For the text-containing cell, return its midpoint in [X, Y] coordinate format. 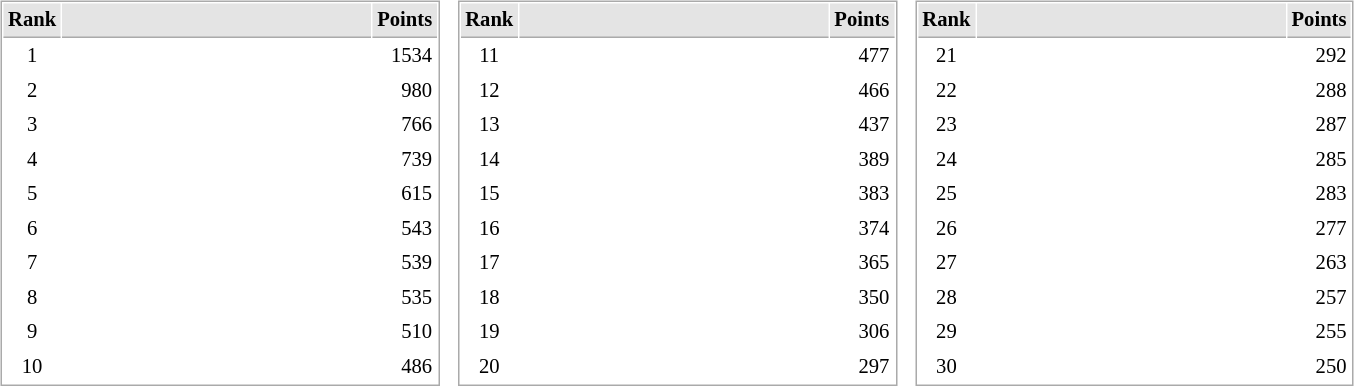
980 [405, 90]
437 [862, 124]
17 [490, 262]
20 [490, 366]
26 [946, 228]
22 [946, 90]
477 [862, 56]
1 [32, 56]
1534 [405, 56]
5 [32, 194]
25 [946, 194]
21 [946, 56]
3 [32, 124]
4 [32, 160]
535 [405, 298]
292 [1319, 56]
7 [32, 262]
306 [862, 332]
15 [490, 194]
287 [1319, 124]
374 [862, 228]
18 [490, 298]
383 [862, 194]
277 [1319, 228]
14 [490, 160]
8 [32, 298]
283 [1319, 194]
543 [405, 228]
510 [405, 332]
10 [32, 366]
16 [490, 228]
24 [946, 160]
263 [1319, 262]
486 [405, 366]
255 [1319, 332]
466 [862, 90]
739 [405, 160]
297 [862, 366]
29 [946, 332]
250 [1319, 366]
365 [862, 262]
30 [946, 366]
28 [946, 298]
23 [946, 124]
389 [862, 160]
12 [490, 90]
285 [1319, 160]
11 [490, 56]
288 [1319, 90]
27 [946, 262]
19 [490, 332]
766 [405, 124]
615 [405, 194]
2 [32, 90]
6 [32, 228]
9 [32, 332]
350 [862, 298]
257 [1319, 298]
13 [490, 124]
539 [405, 262]
